Return the (x, y) coordinate for the center point of the cell that contains the specified text.  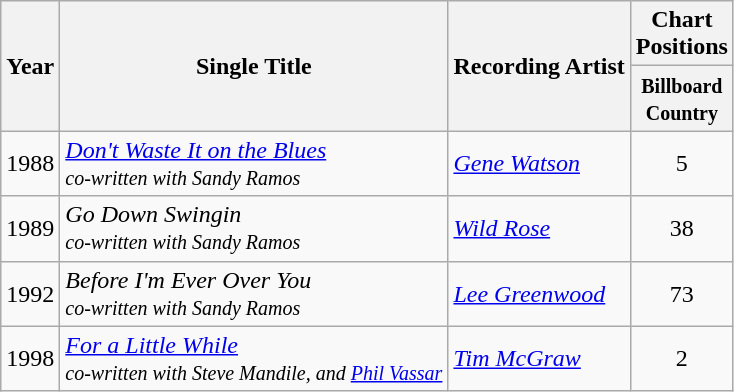
38 (682, 228)
Go Down Swingin co-written with Sandy Ramos (254, 228)
Lee Greenwood (539, 294)
5 (682, 164)
1998 (30, 358)
Wild Rose (539, 228)
Single Title (254, 66)
73 (682, 294)
1989 (30, 228)
2 (682, 358)
Chart Positions (682, 34)
Gene Watson (539, 164)
Tim McGraw (539, 358)
Year (30, 66)
1992 (30, 294)
Don't Waste It on the Blues co-written with Sandy Ramos (254, 164)
Recording Artist (539, 66)
For a Little While co-written with Steve Mandile, and Phil Vassar (254, 358)
Billboard Country (682, 98)
Before I'm Ever Over You co-written with Sandy Ramos (254, 294)
1988 (30, 164)
